Find where the given text appears and provide that cell's center as [x, y] coordinate. 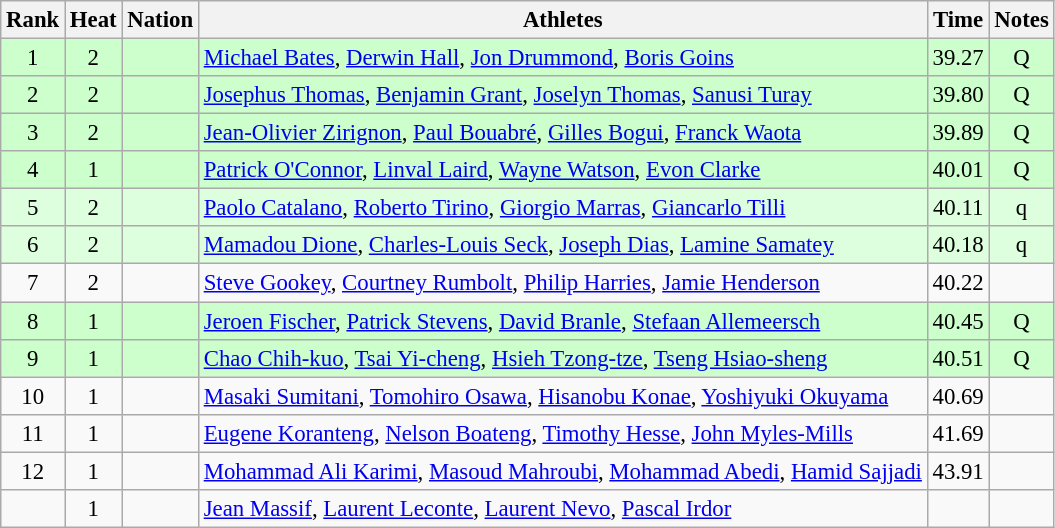
40.51 [958, 358]
Masaki Sumitani, Tomohiro Osawa, Hisanobu Konae, Yoshiyuki Okuyama [562, 396]
Eugene Koranteng, Nelson Boateng, Timothy Hesse, John Myles-Mills [562, 433]
40.45 [958, 321]
39.80 [958, 95]
Nation [160, 20]
41.69 [958, 433]
7 [33, 283]
Heat [94, 20]
43.91 [958, 471]
40.22 [958, 283]
10 [33, 396]
Jeroen Fischer, Patrick Stevens, David Branle, Stefaan Allemeersch [562, 321]
Jean-Olivier Zirignon, Paul Bouabré, Gilles Bogui, Franck Waota [562, 133]
Mohammad Ali Karimi, Masoud Mahroubi, Mohammad Abedi, Hamid Sajjadi [562, 471]
Josephus Thomas, Benjamin Grant, Joselyn Thomas, Sanusi Turay [562, 95]
Patrick O'Connor, Linval Laird, Wayne Watson, Evon Clarke [562, 170]
40.01 [958, 170]
4 [33, 170]
Rank [33, 20]
9 [33, 358]
Time [958, 20]
40.11 [958, 208]
6 [33, 245]
Steve Gookey, Courtney Rumbolt, Philip Harries, Jamie Henderson [562, 283]
Paolo Catalano, Roberto Tirino, Giorgio Marras, Giancarlo Tilli [562, 208]
40.69 [958, 396]
11 [33, 433]
5 [33, 208]
Jean Massif, Laurent Leconte, Laurent Nevo, Pascal Irdor [562, 509]
12 [33, 471]
39.27 [958, 58]
Notes [1022, 20]
Mamadou Dione, Charles-Louis Seck, Joseph Dias, Lamine Samatey [562, 245]
40.18 [958, 245]
8 [33, 321]
3 [33, 133]
Athletes [562, 20]
39.89 [958, 133]
Chao Chih-kuo, Tsai Yi-cheng, Hsieh Tzong-tze, Tseng Hsiao-sheng [562, 358]
Michael Bates, Derwin Hall, Jon Drummond, Boris Goins [562, 58]
